Scan for the cell matching the given text and deliver its (X, Y) coordinate at center. 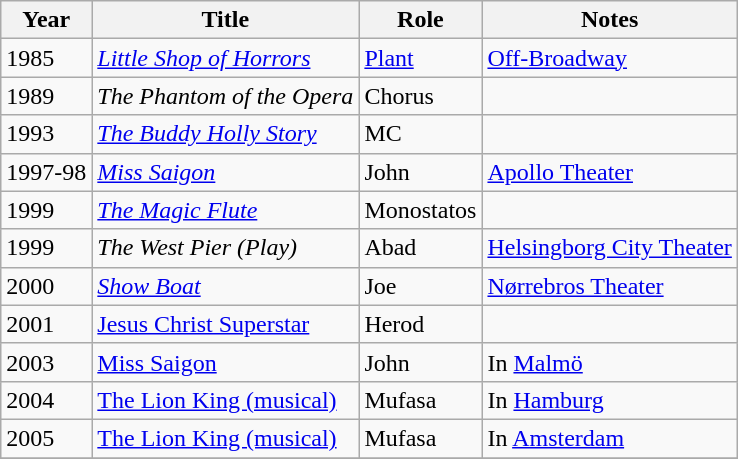
Joe (420, 286)
Herod (420, 324)
Helsingborg City Theater (610, 248)
Apollo Theater (610, 172)
Abad (420, 248)
Little Shop of Horrors (226, 58)
Monostatos (420, 210)
Year (46, 20)
2004 (46, 400)
2000 (46, 286)
The Magic Flute (226, 210)
Title (226, 20)
MC (420, 134)
The Buddy Holly Story (226, 134)
2001 (46, 324)
In Malmö (610, 362)
1993 (46, 134)
Chorus (420, 96)
In Hamburg (610, 400)
Role (420, 20)
1985 (46, 58)
Show Boat (226, 286)
The Phantom of the Opera (226, 96)
2003 (46, 362)
Off-Broadway (610, 58)
Nørrebros Theater (610, 286)
In Amsterdam (610, 438)
The West Pier (Play) (226, 248)
Jesus Christ Superstar (226, 324)
1997-98 (46, 172)
Plant (420, 58)
Notes (610, 20)
1989 (46, 96)
2005 (46, 438)
